Return the [x, y] coordinate for the center point of the cell that contains the specified text.  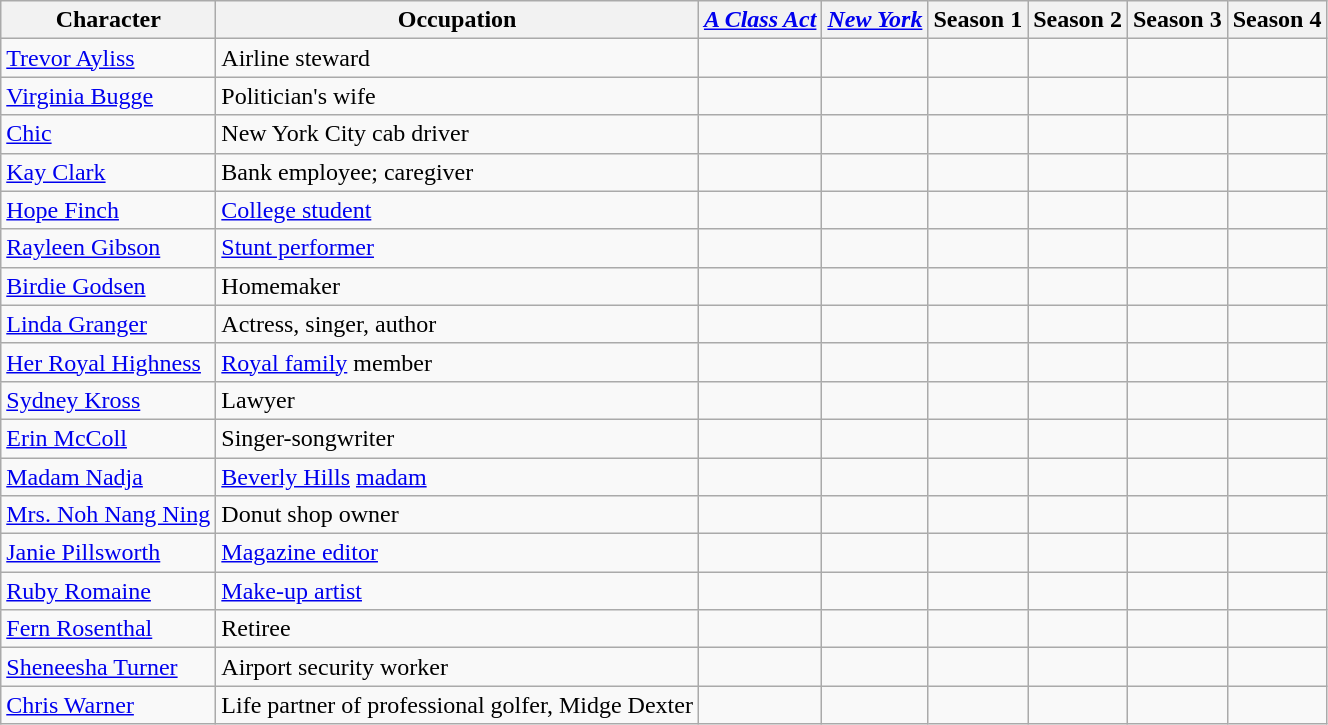
Rayleen Gibson [108, 248]
Magazine editor [458, 553]
Singer-songwriter [458, 438]
Donut shop owner [458, 515]
Chris Warner [108, 705]
New York [875, 20]
Bank employee; caregiver [458, 172]
Royal family member [458, 362]
Make-up artist [458, 591]
Season 4 [1277, 20]
Season 3 [1177, 20]
Birdie Godsen [108, 286]
Linda Granger [108, 324]
Hope Finch [108, 210]
A Class Act [760, 20]
Virginia Bugge [108, 96]
Fern Rosenthal [108, 629]
Trevor Ayliss [108, 58]
Actress, singer, author [458, 324]
Occupation [458, 20]
Ruby Romaine [108, 591]
Madam Nadja [108, 477]
Character [108, 20]
Season 2 [1078, 20]
Beverly Hills madam [458, 477]
Mrs. Noh Nang Ning [108, 515]
Sydney Kross [108, 400]
Janie Pillsworth [108, 553]
Airline steward [458, 58]
College student [458, 210]
Chic [108, 134]
Kay Clark [108, 172]
Homemaker [458, 286]
New York City cab driver [458, 134]
Season 1 [978, 20]
Life partner of professional golfer, Midge Dexter [458, 705]
Sheneesha Turner [108, 667]
Erin McColl [108, 438]
Politician's wife [458, 96]
Her Royal Highness [108, 362]
Retiree [458, 629]
Stunt performer [458, 248]
Airport security worker [458, 667]
Lawyer [458, 400]
